Return (X, Y) of the center of cell containing provided text 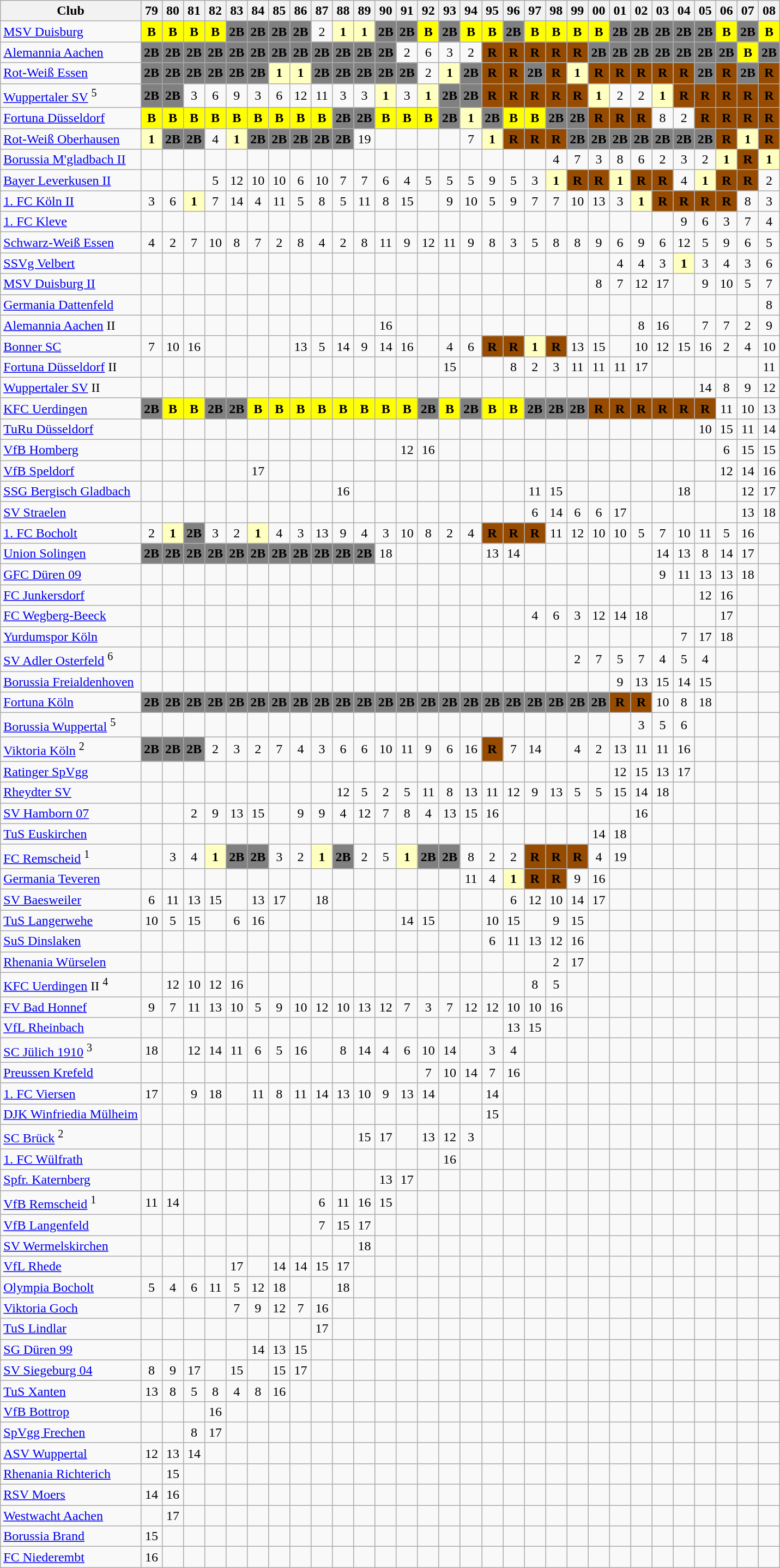
06 (726, 11)
Olympia Bocholt (71, 1287)
Union Solingen (71, 554)
05 (705, 11)
Germania Teveren (71, 879)
02 (641, 11)
Rheydter SV (71, 792)
Wuppertaler SV II (71, 388)
VfB Bottrop (71, 1412)
82 (216, 11)
TuS Euskirchen (71, 834)
79 (152, 11)
FV Bad Honnef (71, 1007)
Alemannia Aachen (71, 52)
MSV Duisburg (71, 32)
85 (279, 11)
94 (471, 11)
KFC Uerdingen (71, 408)
93 (449, 11)
VfB Homberg (71, 450)
92 (428, 11)
SSG Bergisch Gladbach (71, 492)
SC Brück 2 (71, 1137)
1. FC Köln II (71, 201)
SpVgg Frechen (71, 1432)
VfL Rheinbach (71, 1028)
86 (301, 11)
ASV Wuppertal (71, 1453)
88 (343, 11)
1. FC Wülfrath (71, 1159)
84 (258, 11)
87 (322, 11)
VfB Remscheid 1 (71, 1202)
Borussia Freialdenhoven (71, 682)
Ratinger SpVgg (71, 772)
GFC Düren 09 (71, 574)
90 (386, 11)
VfB Speldorf (71, 471)
SG Düren 99 (71, 1349)
Fortuna Düsseldorf (71, 118)
SV Baesweiler (71, 900)
Borussia Brand (71, 1536)
1. FC Kleve (71, 222)
08 (769, 11)
VfB Langenfeld (71, 1225)
SC Jülich 1910 3 (71, 1051)
FC Remscheid 1 (71, 857)
Bonner SC (71, 346)
SV Straelen (71, 512)
Viktoria Goch (71, 1308)
SSVg Velbert (71, 263)
07 (748, 11)
FC Niederembt (71, 1557)
TuRu Düsseldorf (71, 429)
99 (578, 11)
1. FC Bocholt (71, 533)
SV Hamborn 07 (71, 813)
Germania Dattenfeld (71, 305)
Rhenania Würselen (71, 962)
SV Siegeburg 04 (71, 1370)
00 (598, 11)
91 (407, 11)
04 (684, 11)
Fortuna Köln (71, 703)
Westwacht Aachen (71, 1516)
FC Wegberg-Beeck (71, 616)
Fortuna Düsseldorf II (71, 367)
DJK Winfriedia Mülheim (71, 1114)
80 (172, 11)
KFC Uerdingen II 4 (71, 984)
TuS Langerwehe (71, 921)
Rhenania Richterich (71, 1474)
MSV Duisburg II (71, 284)
Wuppertaler SV 5 (71, 96)
Bayer Leverkusen II (71, 180)
SuS Dinslaken (71, 941)
1. FC Viersen (71, 1093)
Club (71, 11)
Rot-Weiß Essen (71, 73)
03 (663, 11)
Preussen Krefeld (71, 1073)
TuS Lindlar (71, 1329)
Yurdumspor Köln (71, 637)
Borussia Wuppertal 5 (71, 725)
TuS Xanten (71, 1391)
Spfr. Katernberg (71, 1180)
Borussia M'gladbach II (71, 160)
96 (513, 11)
Rot-Weiß Oberhausen (71, 139)
Schwarz-Weiß Essen (71, 243)
01 (620, 11)
Alemannia Aachen II (71, 325)
81 (194, 11)
97 (535, 11)
VfL Rhede (71, 1267)
SV Adler Osterfeld 6 (71, 659)
95 (493, 11)
Viktoria Köln 2 (71, 749)
SV Wermelskirchen (71, 1246)
83 (237, 11)
RSV Moers (71, 1495)
89 (364, 11)
98 (556, 11)
FC Junkersdorf (71, 595)
